Find where the given text appears and provide that cell's center as [x, y] coordinate. 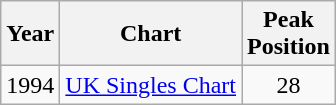
28 [289, 85]
UK Singles Chart [151, 85]
Chart [151, 34]
Year [30, 34]
1994 [30, 85]
PeakPosition [289, 34]
